Capture the cell that displays the provided text and extract its (x, y) central coordinate. 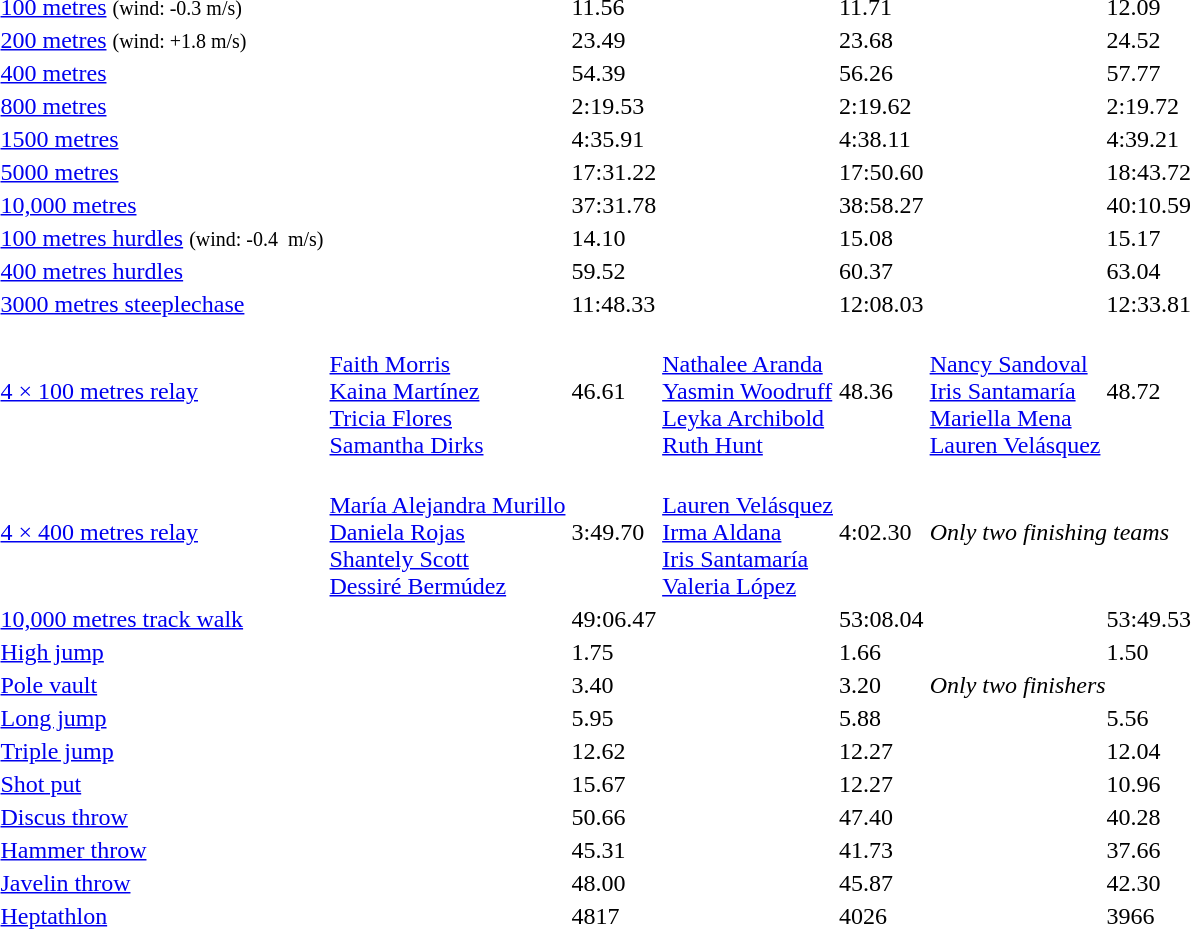
54.39 (614, 73)
38:58.27 (881, 205)
14.10 (614, 238)
3.40 (614, 685)
11:48.33 (614, 304)
23.49 (614, 40)
12:08.03 (881, 304)
53:08.04 (881, 619)
48.36 (881, 391)
47.40 (881, 817)
5.95 (614, 718)
15.67 (614, 784)
17:50.60 (881, 172)
41.73 (881, 850)
3.20 (881, 685)
1.75 (614, 652)
Lauren VelásquezIrma AldanaIris SantamaríaValeria López (748, 532)
12.62 (614, 751)
60.37 (881, 271)
45.87 (881, 883)
Faith MorrisKaina MartínezTricia FloresSamantha Dirks (448, 391)
2:19.53 (614, 106)
23.68 (881, 40)
2:19.62 (881, 106)
4:02.30 (881, 532)
4:35.91 (614, 139)
48.00 (614, 883)
45.31 (614, 850)
5.88 (881, 718)
59.52 (614, 271)
37:31.78 (614, 205)
46.61 (614, 391)
Nancy SandovalIris SantamaríaMariella MenaLauren Velásquez (1015, 391)
4:38.11 (881, 139)
17:31.22 (614, 172)
56.26 (881, 73)
1.66 (881, 652)
50.66 (614, 817)
15.08 (881, 238)
49:06.47 (614, 619)
Nathalee ArandaYasmin WoodruffLeyka ArchiboldRuth Hunt (748, 391)
María Alejandra MurilloDaniela RojasShantely ScottDessiré Bermúdez (448, 532)
3:49.70 (614, 532)
